Identify which cell holds the provided text, then report its (x, y) central coordinate. 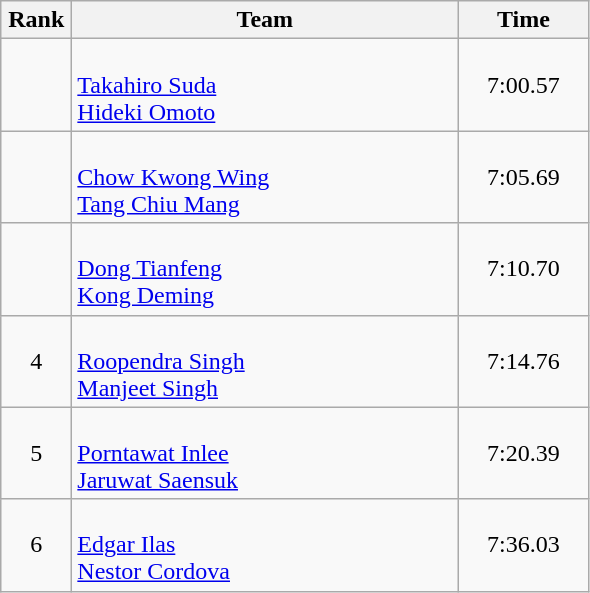
7:00.57 (524, 85)
Roopendra SinghManjeet Singh (265, 361)
Time (524, 20)
Rank (36, 20)
Chow Kwong WingTang Chiu Mang (265, 177)
Edgar IlasNestor Cordova (265, 545)
7:20.39 (524, 453)
7:14.76 (524, 361)
5 (36, 453)
Team (265, 20)
7:05.69 (524, 177)
Dong TianfengKong Deming (265, 269)
Porntawat InleeJaruwat Saensuk (265, 453)
7:10.70 (524, 269)
6 (36, 545)
Takahiro SudaHideki Omoto (265, 85)
7:36.03 (524, 545)
4 (36, 361)
